Output the [X, Y] coordinate of the center of the cell containing the given text.  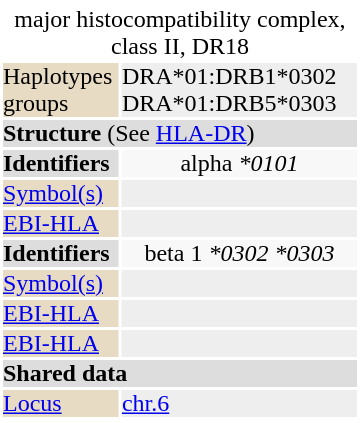
alpha *0101 [240, 164]
beta 1 *0302 *0303 [240, 254]
Haplotypes groups [61, 90]
chr.6 [240, 404]
Locus [61, 404]
major histocompatibility complex, class II, DR18 [180, 33]
Structure (See HLA-DR) [180, 134]
Shared data [180, 374]
DRA*01:DRB1*0302 DRA*01:DRB5*0303 [240, 90]
